Pinpoint the cell where the given text exists, returning its [x, y] midpoint coordinate. 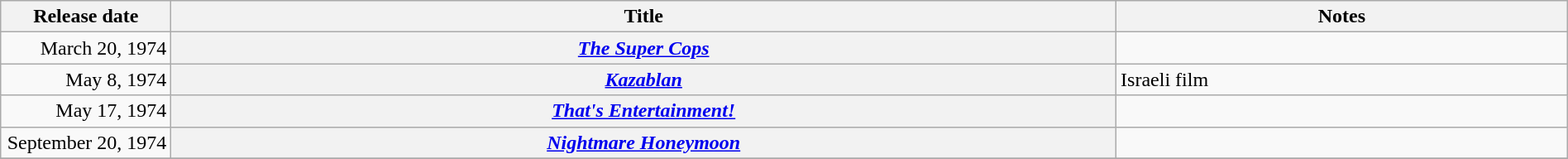
Notes [1342, 17]
May 17, 1974 [86, 111]
Kazablan [643, 79]
That's Entertainment! [643, 111]
Israeli film [1342, 79]
September 20, 1974 [86, 142]
Title [643, 17]
March 20, 1974 [86, 48]
The Super Cops [643, 48]
May 8, 1974 [86, 79]
Release date [86, 17]
Nightmare Honeymoon [643, 142]
